Extract the (X, Y) coordinate from the center of the cell holding the provided text.  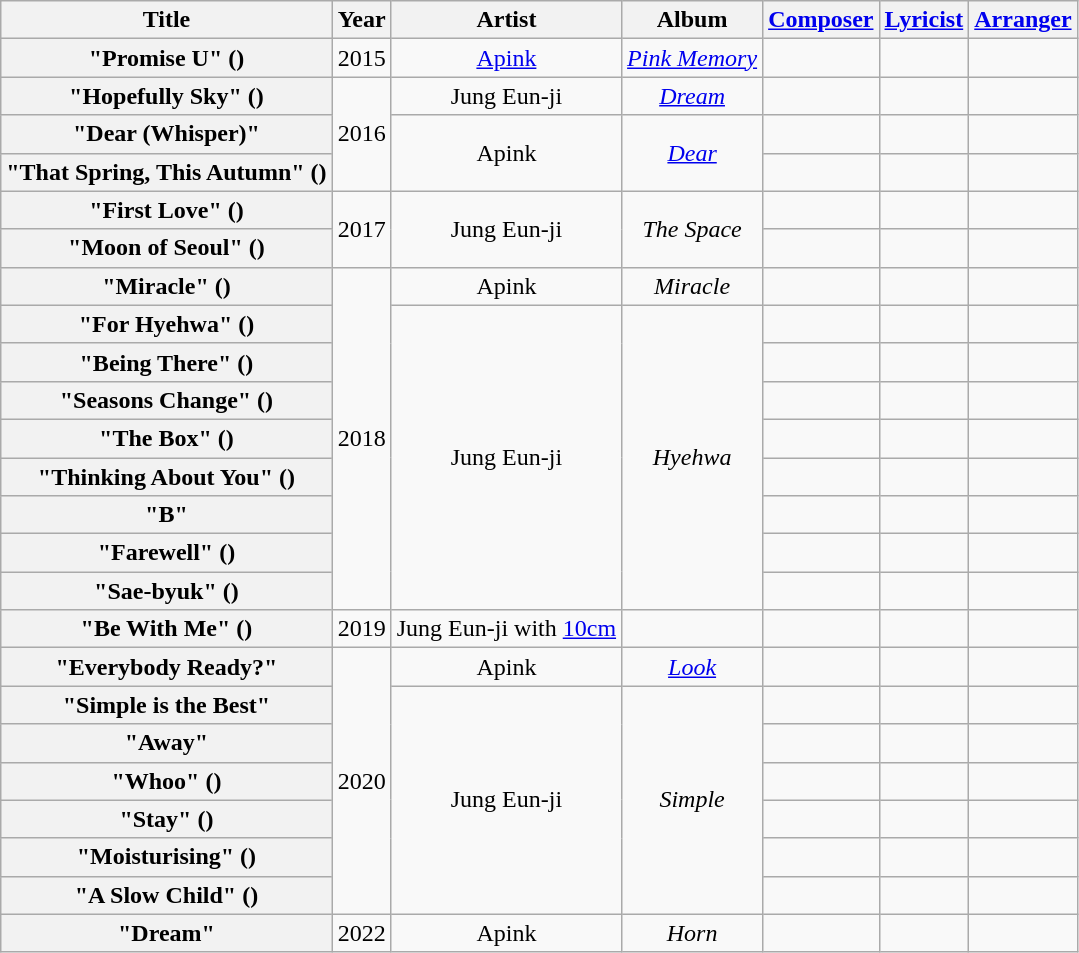
2020 (362, 781)
Simple (692, 800)
"Promise U" () (166, 58)
Arranger (1023, 20)
"Thinking About You" () (166, 477)
Miracle (692, 286)
"Sae-byuk" () (166, 591)
2019 (362, 629)
"For Hyehwa" () (166, 324)
"Farewell" () (166, 553)
Look (692, 667)
The Space (692, 229)
"Stay" () (166, 819)
Dear (692, 153)
"Whoo" () (166, 781)
2018 (362, 438)
"Everybody Ready?" (166, 667)
2015 (362, 58)
Pink Memory (692, 58)
"Miracle" () (166, 286)
2022 (362, 933)
Dream (692, 96)
Hyehwa (692, 457)
"Moisturising" () (166, 857)
Artist (506, 20)
"Hopefully Sky" () (166, 96)
"B" (166, 515)
2017 (362, 229)
"Simple is the Best" (166, 705)
"The Box" () (166, 438)
Album (692, 20)
Composer (821, 20)
2016 (362, 134)
Jung Eun-ji with 10cm (506, 629)
"Dear (Whisper)" (166, 134)
"That Spring, This Autumn" () (166, 172)
"Be With Me" () (166, 629)
"A Slow Child" () (166, 895)
"Moon of Seoul" () (166, 248)
"Away" (166, 743)
"Being There" () (166, 362)
"Seasons Change" () (166, 400)
Year (362, 20)
Lyricist (924, 20)
"Dream" (166, 933)
Horn (692, 933)
"First Love" () (166, 210)
Title (166, 20)
